Scan for the cell matching the given text and deliver its (x, y) coordinate at center. 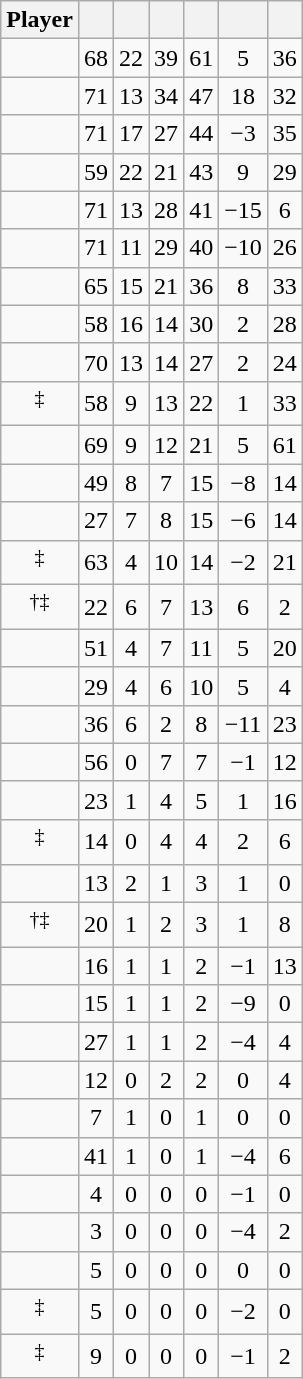
47 (202, 96)
40 (202, 248)
32 (284, 96)
56 (96, 762)
Player (40, 20)
24 (284, 362)
−6 (244, 521)
−9 (244, 1004)
68 (96, 58)
39 (166, 58)
−3 (244, 134)
44 (202, 134)
65 (96, 286)
63 (96, 562)
30 (202, 324)
69 (96, 445)
26 (284, 248)
34 (166, 96)
49 (96, 483)
−10 (244, 248)
−8 (244, 483)
35 (284, 134)
17 (132, 134)
−11 (244, 724)
70 (96, 362)
18 (244, 96)
−15 (244, 210)
59 (96, 172)
51 (96, 648)
43 (202, 172)
